Capture the cell that displays the provided text and extract its [x, y] central coordinate. 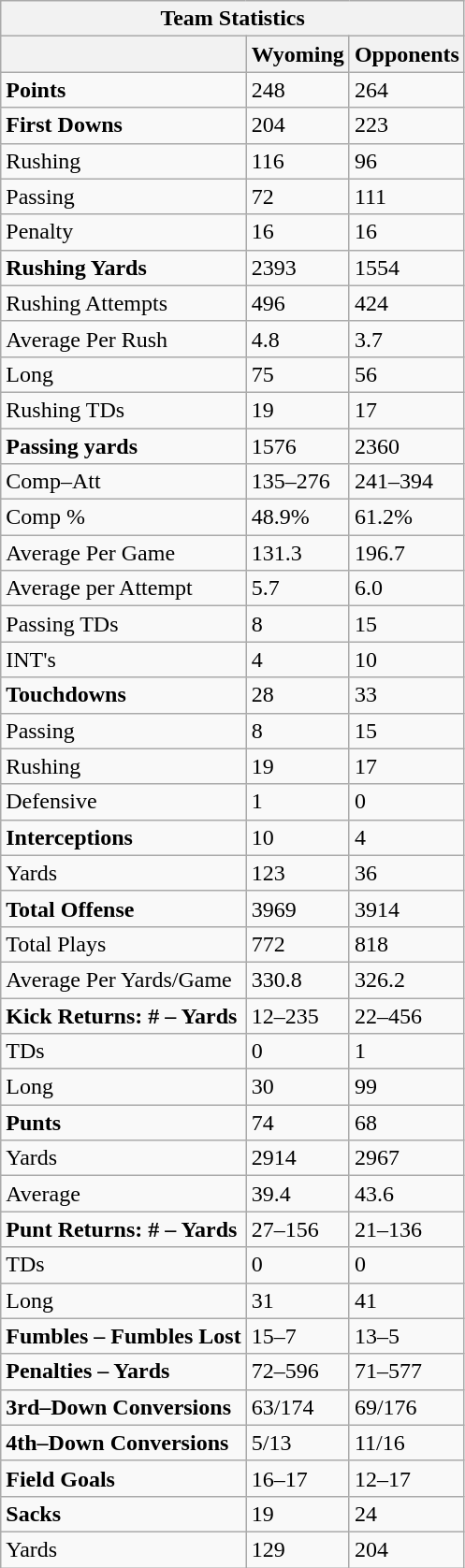
818 [406, 944]
3914 [406, 908]
Average Per Yards/Game [124, 980]
1554 [406, 268]
241–394 [406, 482]
Rushing TDs [124, 410]
71–577 [406, 1372]
5/13 [298, 1443]
Wyoming [298, 54]
72–596 [298, 1372]
11/16 [406, 1443]
28 [298, 695]
4th–Down Conversions [124, 1443]
61.2% [406, 517]
Rushing Attempts [124, 303]
33 [406, 695]
74 [298, 1123]
27–156 [298, 1229]
1576 [298, 446]
424 [406, 303]
330.8 [298, 980]
Total Plays [124, 944]
Average per Attempt [124, 588]
INT's [124, 660]
Kick Returns: # – Yards [124, 1015]
196.7 [406, 553]
3rd–Down Conversions [124, 1407]
129 [298, 1549]
111 [406, 196]
22–456 [406, 1015]
48.9% [298, 517]
Comp % [124, 517]
Field Goals [124, 1478]
First Downs [124, 125]
326.2 [406, 980]
3.7 [406, 339]
15–7 [298, 1336]
Sacks [124, 1514]
5.7 [298, 588]
63/174 [298, 1407]
16–17 [298, 1478]
2967 [406, 1158]
12–235 [298, 1015]
13–5 [406, 1336]
116 [298, 161]
Interceptions [124, 837]
135–276 [298, 482]
Penalty [124, 232]
56 [406, 374]
2914 [298, 1158]
123 [298, 873]
31 [298, 1300]
41 [406, 1300]
496 [298, 303]
Punts [124, 1123]
24 [406, 1514]
Team Statistics [233, 19]
Average Per Game [124, 553]
772 [298, 944]
36 [406, 873]
Punt Returns: # – Yards [124, 1229]
264 [406, 90]
Total Offense [124, 908]
Points [124, 90]
2393 [298, 268]
223 [406, 125]
248 [298, 90]
Average [124, 1194]
99 [406, 1087]
72 [298, 196]
Fumbles – Fumbles Lost [124, 1336]
Defensive [124, 802]
6.0 [406, 588]
Passing yards [124, 446]
4.8 [298, 339]
39.4 [298, 1194]
131.3 [298, 553]
Touchdowns [124, 695]
3969 [298, 908]
Rushing Yards [124, 268]
Average Per Rush [124, 339]
Passing TDs [124, 624]
69/176 [406, 1407]
75 [298, 374]
12–17 [406, 1478]
21–136 [406, 1229]
68 [406, 1123]
43.6 [406, 1194]
96 [406, 161]
2360 [406, 446]
30 [298, 1087]
Penalties – Yards [124, 1372]
Comp–Att [124, 482]
Opponents [406, 54]
